From the cell containing the given text, extract its center point as (x, y) coordinate. 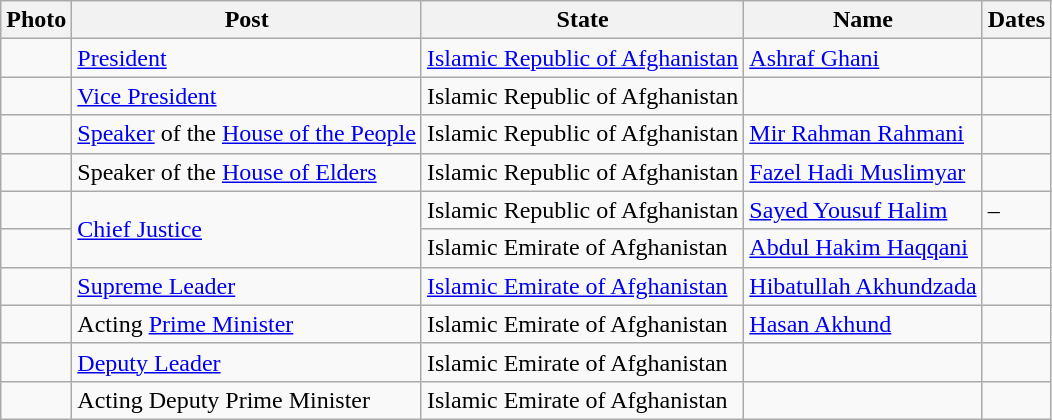
State (582, 20)
Speaker of the House of the People (247, 134)
Acting Deputy Prime Minister (247, 400)
Photo (36, 20)
Post (247, 20)
Vice President (247, 96)
Fazel Hadi Muslimyar (863, 172)
Supreme Leader (247, 286)
Deputy Leader (247, 362)
President (247, 58)
Hasan Akhund (863, 324)
Name (863, 20)
Sayed Yousuf Halim (863, 210)
– (1016, 210)
Mir Rahman Rahmani (863, 134)
Ashraf Ghani (863, 58)
Speaker of the House of Elders (247, 172)
Dates (1016, 20)
Abdul Hakim Haqqani (863, 248)
Hibatullah Akhundzada (863, 286)
Acting Prime Minister (247, 324)
Chief Justice (247, 229)
